Determine the [X, Y] coordinate at the center of the cell enclosing the given text.  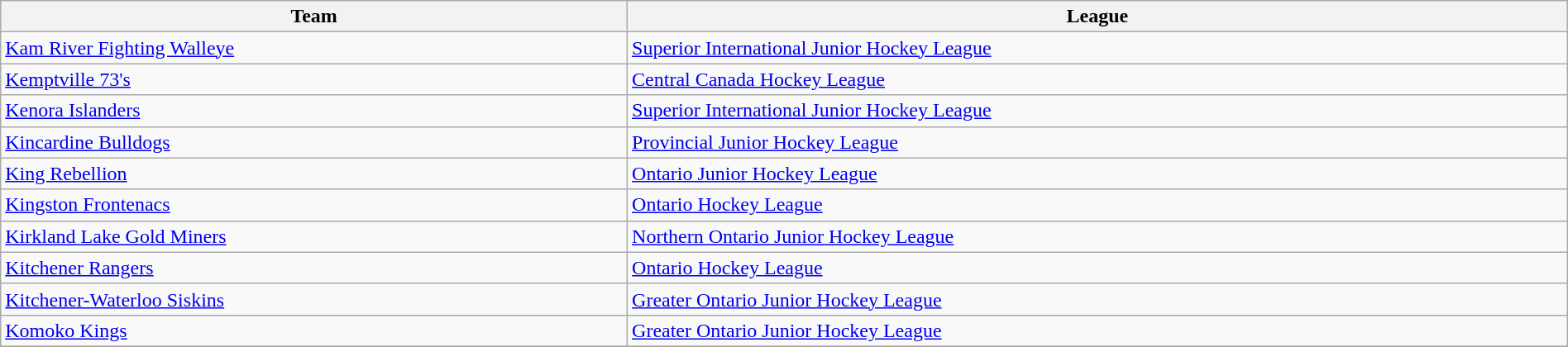
League [1098, 17]
Kingston Frontenacs [314, 205]
Kenora Islanders [314, 111]
Kitchener-Waterloo Siskins [314, 299]
Komoko Kings [314, 330]
King Rebellion [314, 173]
Team [314, 17]
Kincardine Bulldogs [314, 142]
Central Canada Hockey League [1098, 79]
Northern Ontario Junior Hockey League [1098, 236]
Kemptville 73's [314, 79]
Ontario Junior Hockey League [1098, 173]
Provincial Junior Hockey League [1098, 142]
Kirkland Lake Gold Miners [314, 236]
Kitchener Rangers [314, 268]
Kam River Fighting Walleye [314, 48]
